Determine the [X, Y] coordinate at the center of the cell enclosing the given text.  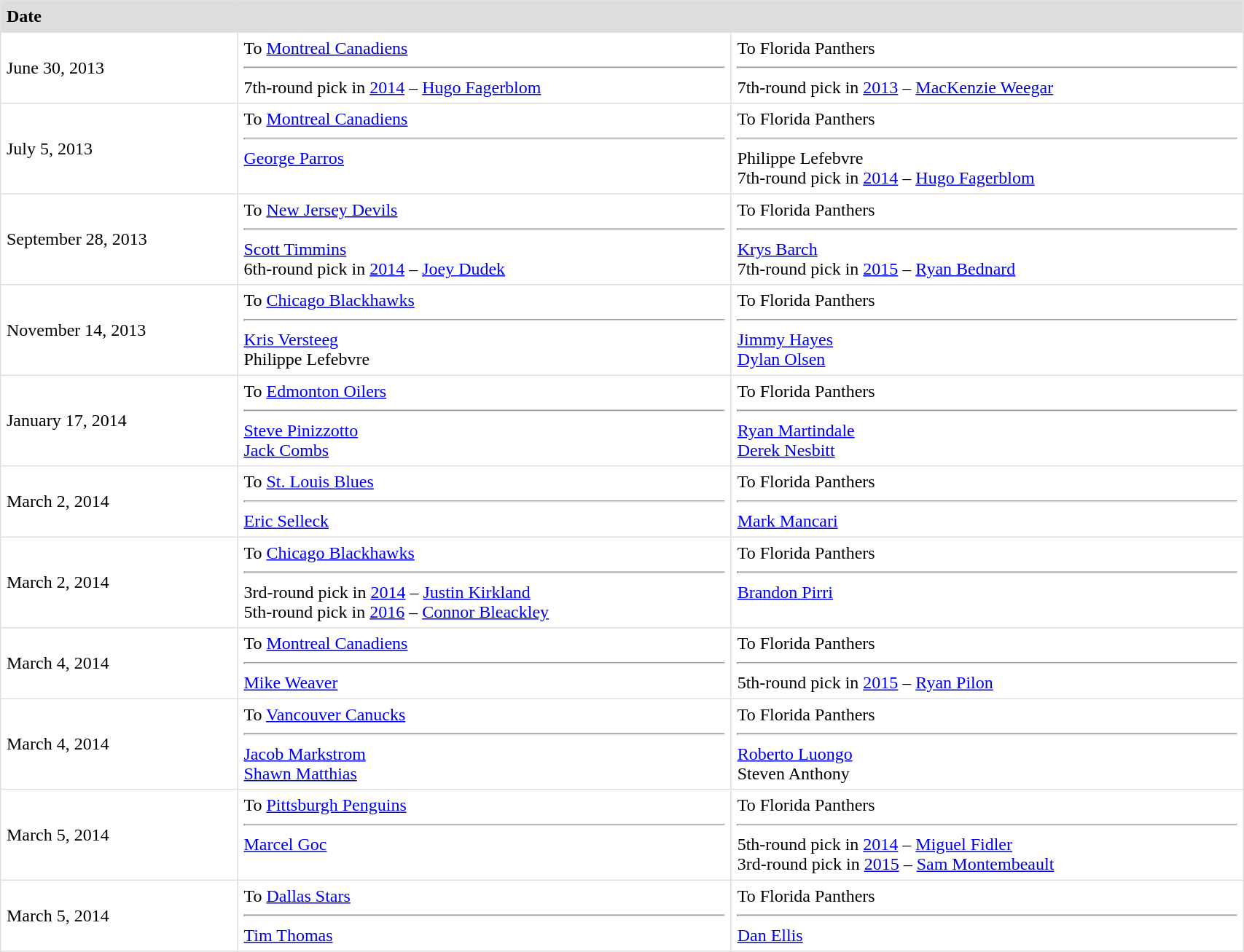
Date [120, 17]
To Florida Panthers 5th-round pick in 2015 – Ryan Pilon [987, 664]
To Vancouver CanucksJacob MarkstromShawn Matthias [484, 744]
To Montreal Canadiens 7th-round pick in 2014 – Hugo Fagerblom [484, 68]
To Florida Panthers 7th-round pick in 2013 – MacKenzie Weegar [987, 68]
To St. Louis BluesEric Selleck [484, 502]
To Montreal Canadiens George Parros [484, 149]
To Chicago Blackhawks3rd-round pick in 2014 – Justin Kirkland5th-round pick in 2016 – Connor Bleackley [484, 582]
September 28, 2013 [120, 239]
To New Jersey Devils Scott Timmins6th-round pick in 2014 – Joey Dudek [484, 239]
June 30, 2013 [120, 68]
To Chicago BlackhawksKris VersteegPhilippe Lefebvre [484, 330]
To Pittsburgh PenguinsMarcel Goc [484, 835]
To Florida Panthers Brandon Pirri [987, 582]
To Florida Panthers Mark Mancari [987, 502]
November 14, 2013 [120, 330]
To Florida Panthers Jimmy HayesDylan Olsen [987, 330]
To Montreal CanadiensMike Weaver [484, 664]
To Florida Panthers Krys Barch7th-round pick in 2015 – Ryan Bednard [987, 239]
To Florida Panthers Roberto LuongoSteven Anthony [987, 744]
January 17, 2014 [120, 420]
To Edmonton OilersSteve PinizzottoJack Combs [484, 420]
To Florida Panthers Dan Ellis [987, 916]
July 5, 2013 [120, 149]
To Florida Panthers 5th-round pick in 2014 – Miguel Fidler3rd-round pick in 2015 – Sam Montembeault [987, 835]
To Florida Panthers Philippe Lefebvre7th-round pick in 2014 – Hugo Fagerblom [987, 149]
To Florida Panthers Ryan MartindaleDerek Nesbitt [987, 420]
To Dallas StarsTim Thomas [484, 916]
